Pinpoint the cell where the given text exists, returning its (X, Y) midpoint coordinate. 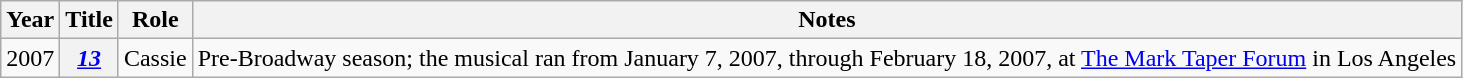
Notes (827, 20)
2007 (30, 58)
13 (90, 58)
Title (90, 20)
Cassie (155, 58)
Year (30, 20)
Pre-Broadway season; the musical ran from January 7, 2007, through February 18, 2007, at The Mark Taper Forum in Los Angeles (827, 58)
Role (155, 20)
